Locate the cell with the specified text and output its [x, y] center coordinate. 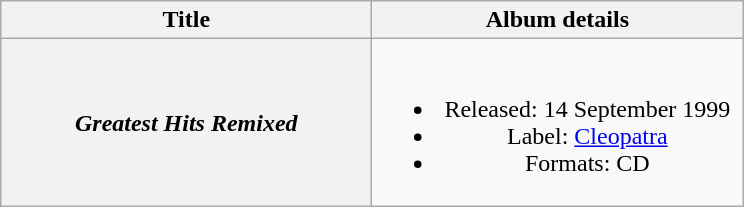
Title [186, 20]
Greatest Hits Remixed [186, 122]
Released: 14 September 1999Label: CleopatraFormats: CD [558, 122]
Album details [558, 20]
